Determine the (X, Y) coordinate at the center of the cell enclosing the given text.  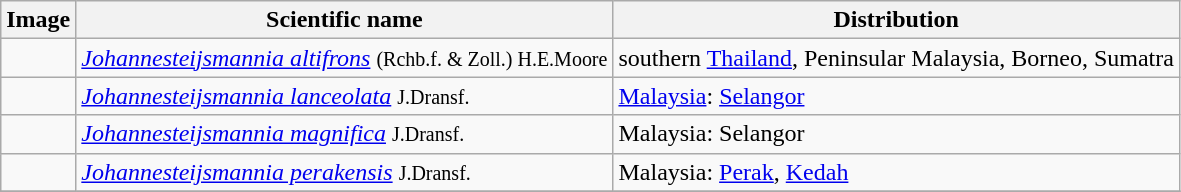
Distribution (896, 20)
Malaysia: Perak, Kedah (896, 172)
Image (38, 20)
Johannesteijsmannia lanceolata J.Dransf. (344, 96)
Johannesteijsmannia perakensis J.Dransf. (344, 172)
Scientific name (344, 20)
southern Thailand, Peninsular Malaysia, Borneo, Sumatra (896, 58)
Johannesteijsmannia altifrons (Rchb.f. & Zoll.) H.E.Moore (344, 58)
Johannesteijsmannia magnifica J.Dransf. (344, 134)
